Return (X, Y) of the center of cell containing provided text 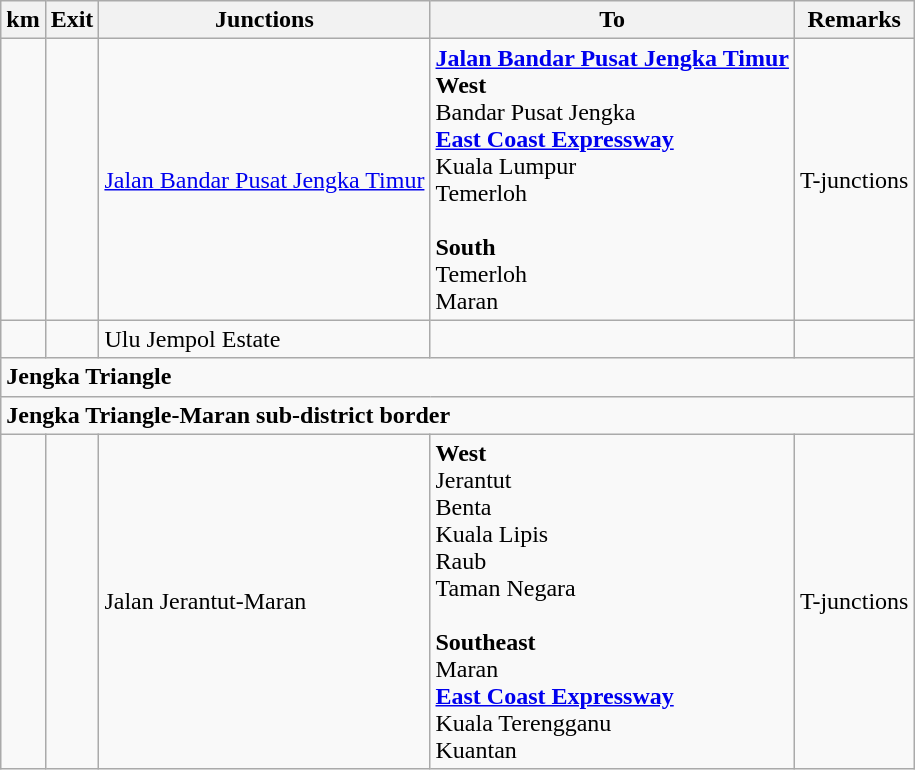
Jengka Triangle-Maran sub-district border (458, 415)
Junctions (264, 20)
Jengka Triangle (458, 377)
Remarks (854, 20)
West Jerantut Benta Kuala Lipis Raub Taman NegaraSoutheast Maran East Coast ExpresswayKuala TerengganuKuantan (612, 602)
Exit (72, 20)
To (612, 20)
Jalan Bandar Pusat Jengka Timur (264, 180)
Ulu Jempol Estate (264, 339)
Jalan Bandar Pusat Jengka TimurWestBandar Pusat Jengka East Coast ExpresswayKuala LumpurTemerlohSouthTemerlohMaran (612, 180)
Jalan Jerantut-Maran (264, 602)
km (23, 20)
